Capture the cell that displays the provided text and extract its (X, Y) central coordinate. 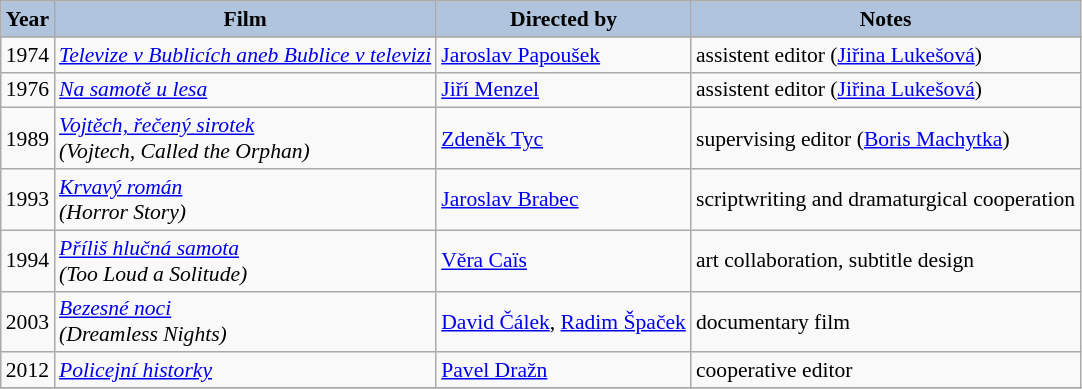
Zdeněk Tyc (564, 138)
Jiří Menzel (564, 90)
Vojtěch, řečený sirotek(Vojtech, Called the Orphan) (245, 138)
2003 (28, 322)
Bezesné noci(Dreamless Nights) (245, 322)
Příliš hlučná samota(Too Loud a Solitude) (245, 260)
Film (245, 19)
Notes (886, 19)
1994 (28, 260)
David Čálek, Radim Špaček (564, 322)
Pavel Dražn (564, 371)
cooperative editor (886, 371)
1993 (28, 200)
Věra Caïs (564, 260)
Krvavý román(Horror Story) (245, 200)
1989 (28, 138)
documentary film (886, 322)
scriptwriting and dramaturgical cooperation (886, 200)
Jaroslav Papoušek (564, 55)
Televize v Bublicích aneb Bublice v televizi (245, 55)
1976 (28, 90)
supervising editor (Boris Machytka) (886, 138)
Directed by (564, 19)
art collaboration, subtitle design (886, 260)
Jaroslav Brabec (564, 200)
Policejní historky (245, 371)
2012 (28, 371)
Year (28, 19)
1974 (28, 55)
Na samotě u lesa (245, 90)
